Scan for the cell matching the given text and deliver its [x, y] coordinate at center. 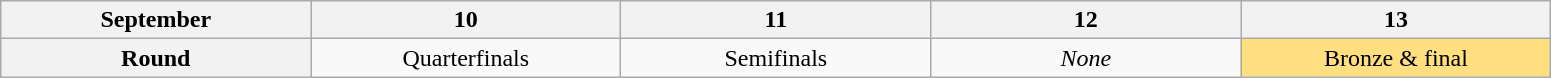
11 [776, 20]
12 [1086, 20]
Quarterfinals [466, 58]
None [1086, 58]
10 [466, 20]
Bronze & final [1396, 58]
13 [1396, 20]
Semifinals [776, 58]
Round [156, 58]
September [156, 20]
